Identify which cell holds the provided text, then report its (x, y) central coordinate. 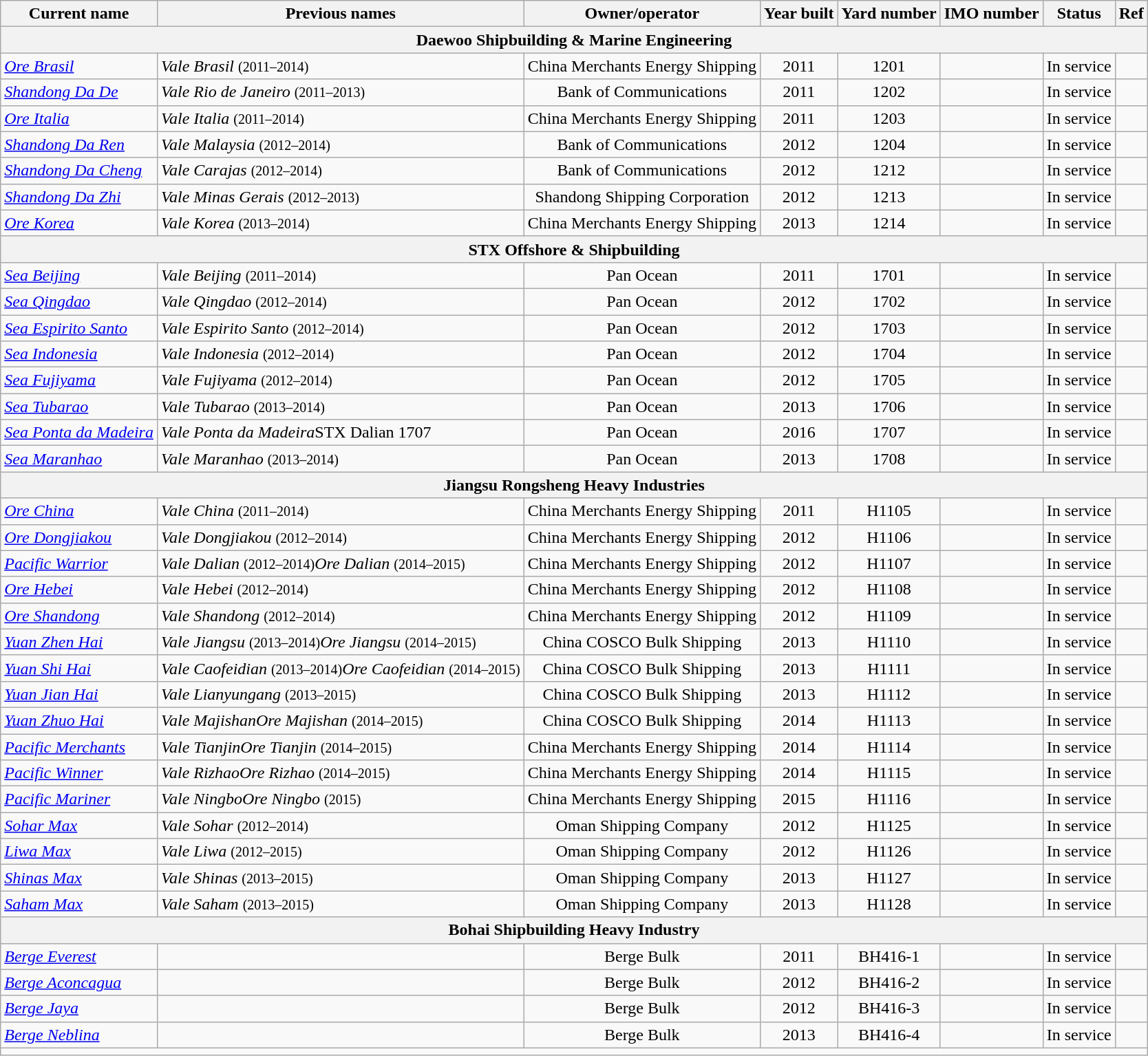
1203 (889, 118)
Current name (79, 14)
Vale Beijing (2011–2014) (340, 275)
Vale Minas Gerais (2012–2013) (340, 197)
H1128 (889, 904)
STX Offshore & Shipbuilding (574, 249)
Vale Tubarao (2013–2014) (340, 407)
Vale Espirito Santo (2012–2014) (340, 328)
Vale Fujiyama (2012–2014) (340, 380)
Yuan Jian Hai (79, 694)
1202 (889, 92)
Liwa Max (79, 852)
Ore Dongjiakou (79, 537)
Vale MajishanOre Majishan (2014–2015) (340, 720)
Berge Jaya (79, 1009)
Vale Dongjiakou (2012–2014) (340, 537)
Ore Hebei (79, 590)
H1107 (889, 563)
Vale Shinas (2013–2015) (340, 878)
Vale Sohar (2012–2014) (340, 826)
Sea Ponta da Madeira (79, 433)
Shandong Da Ren (79, 144)
Ore Brasil (79, 66)
Sea Beijing (79, 275)
Vale Lianyungang (2013–2015) (340, 694)
Vale Italia (2011–2014) (340, 118)
H1113 (889, 720)
2016 (798, 433)
Berge Everest (79, 956)
Vale Indonesia (2012–2014) (340, 354)
Jiangsu Rongsheng Heavy Industries (574, 485)
H1116 (889, 799)
H1114 (889, 746)
Ore Korea (79, 223)
Berge Neblina (79, 1035)
Sea Fujiyama (79, 380)
BH416-4 (889, 1035)
Yuan Shi Hai (79, 668)
BH416-1 (889, 956)
Shandong Da Cheng (79, 171)
H1108 (889, 590)
Vale Brasil (2011–2014) (340, 66)
H1106 (889, 537)
1704 (889, 354)
Vale Dalian (2012–2014)Ore Dalian (2014–2015) (340, 563)
Vale Saham (2013–2015) (340, 904)
Vale Rio de Janeiro (2011–2013) (340, 92)
Year built (798, 14)
Vale Carajas (2012–2014) (340, 171)
Shandong Da De (79, 92)
Vale Hebei (2012–2014) (340, 590)
Owner/operator (641, 14)
Vale Ponta da MadeiraSTX Dalian 1707 (340, 433)
Vale Malaysia (2012–2014) (340, 144)
H1125 (889, 826)
Yuan Zhuo Hai (79, 720)
Daewoo Shipbuilding & Marine Engineering (574, 40)
Status (1079, 14)
Ore China (79, 511)
IMO number (991, 14)
H1115 (889, 773)
Vale Liwa (2012–2015) (340, 852)
Vale TianjinOre Tianjin (2014–2015) (340, 746)
1201 (889, 66)
1204 (889, 144)
Vale Caofeidian (2013–2014)Ore Caofeidian (2014–2015) (340, 668)
1706 (889, 407)
Vale RizhaoOre Rizhao (2014–2015) (340, 773)
Ore Shandong (79, 616)
1705 (889, 380)
Shandong Shipping Corporation (641, 197)
Vale Maranhao (2013–2014) (340, 459)
Berge Aconcagua (79, 982)
Vale Shandong (2012–2014) (340, 616)
Pacific Winner (79, 773)
1214 (889, 223)
1703 (889, 328)
Sea Espirito Santo (79, 328)
Yard number (889, 14)
H1111 (889, 668)
H1109 (889, 616)
Sea Qingdao (79, 301)
Vale NingboOre Ningbo (2015) (340, 799)
H1127 (889, 878)
H1112 (889, 694)
BH416-2 (889, 982)
Sea Tubarao (79, 407)
Shinas Max (79, 878)
Shandong Da Zhi (79, 197)
Vale China (2011–2014) (340, 511)
1708 (889, 459)
H1126 (889, 852)
H1105 (889, 511)
Saham Max (79, 904)
Pacific Mariner (79, 799)
Pacific Merchants (79, 746)
1212 (889, 171)
Bohai Shipbuilding Heavy Industry (574, 930)
1701 (889, 275)
Vale Jiangsu (2013–2014)Ore Jiangsu (2014–2015) (340, 642)
Vale Qingdao (2012–2014) (340, 301)
Pacific Warrior (79, 563)
Ref (1131, 14)
Vale Korea (2013–2014) (340, 223)
H1110 (889, 642)
Sea Maranhao (79, 459)
BH416-3 (889, 1009)
Previous names (340, 14)
Sea Indonesia (79, 354)
2015 (798, 799)
Yuan Zhen Hai (79, 642)
1213 (889, 197)
Sohar Max (79, 826)
1702 (889, 301)
1707 (889, 433)
Ore Italia (79, 118)
